Locate the cell with the specified text and output its (x, y) center coordinate. 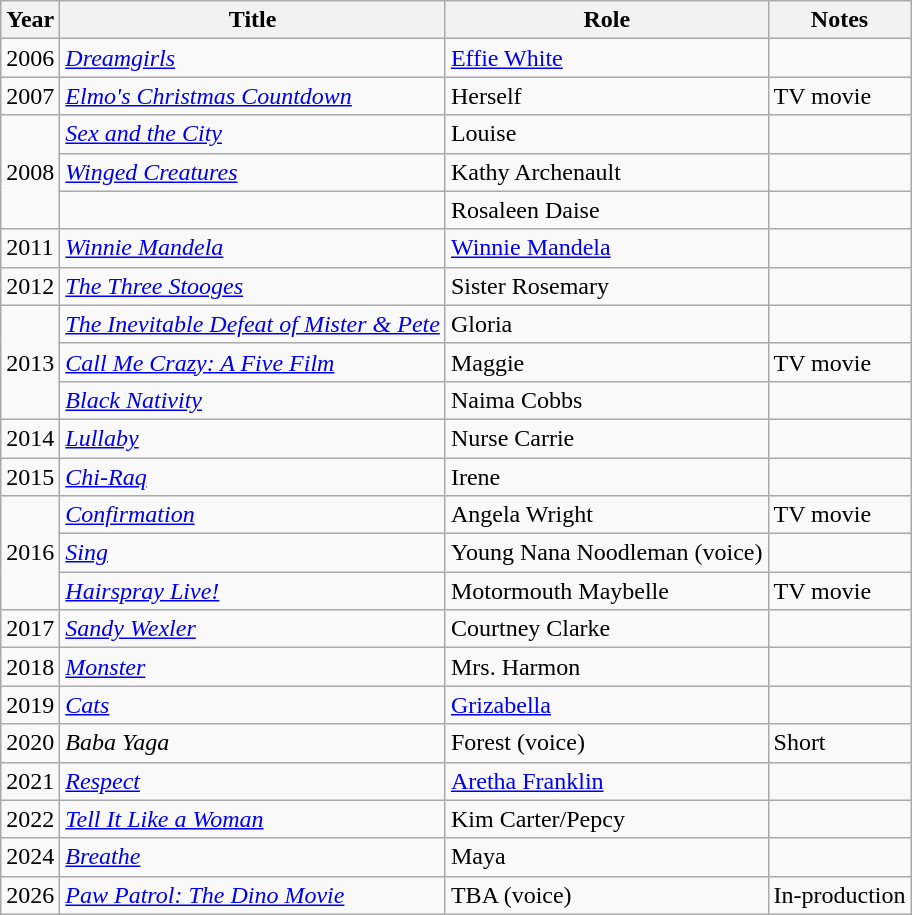
2022 (30, 819)
Herself (606, 96)
2008 (30, 172)
Sing (253, 553)
Chi-Raq (253, 477)
Respect (253, 781)
Hairspray Live! (253, 591)
Sister Rosemary (606, 286)
2011 (30, 248)
2017 (30, 629)
Mrs. Harmon (606, 667)
Title (253, 20)
Lullaby (253, 438)
Elmo's Christmas Countdown (253, 96)
2014 (30, 438)
2019 (30, 705)
Dreamgirls (253, 58)
Effie White (606, 58)
Short (840, 743)
Kim Carter/Pepcy (606, 819)
Courtney Clarke (606, 629)
Sex and the City (253, 134)
Young Nana Noodleman (voice) (606, 553)
The Three Stooges (253, 286)
Kathy Archenault (606, 172)
Breathe (253, 857)
Louise (606, 134)
Irene (606, 477)
2021 (30, 781)
Baba Yaga (253, 743)
2016 (30, 553)
Notes (840, 20)
TBA (voice) (606, 895)
Tell It Like a Woman (253, 819)
Monster (253, 667)
2024 (30, 857)
2026 (30, 895)
2012 (30, 286)
Naima Cobbs (606, 400)
Rosaleen Daise (606, 210)
Nurse Carrie (606, 438)
Year (30, 20)
Forest (voice) (606, 743)
Confirmation (253, 515)
Angela Wright (606, 515)
2006 (30, 58)
2015 (30, 477)
Paw Patrol: The Dino Movie (253, 895)
Maggie (606, 362)
2018 (30, 667)
2020 (30, 743)
2013 (30, 362)
Call Me Crazy: A Five Film (253, 362)
Grizabella (606, 705)
Maya (606, 857)
Motormouth Maybelle (606, 591)
The Inevitable Defeat of Mister & Pete (253, 324)
Aretha Franklin (606, 781)
Gloria (606, 324)
Role (606, 20)
Sandy Wexler (253, 629)
Black Nativity (253, 400)
In-production (840, 895)
2007 (30, 96)
Cats (253, 705)
Winged Creatures (253, 172)
